Provide the [X, Y] coordinate of the cell's center where the given text is located.  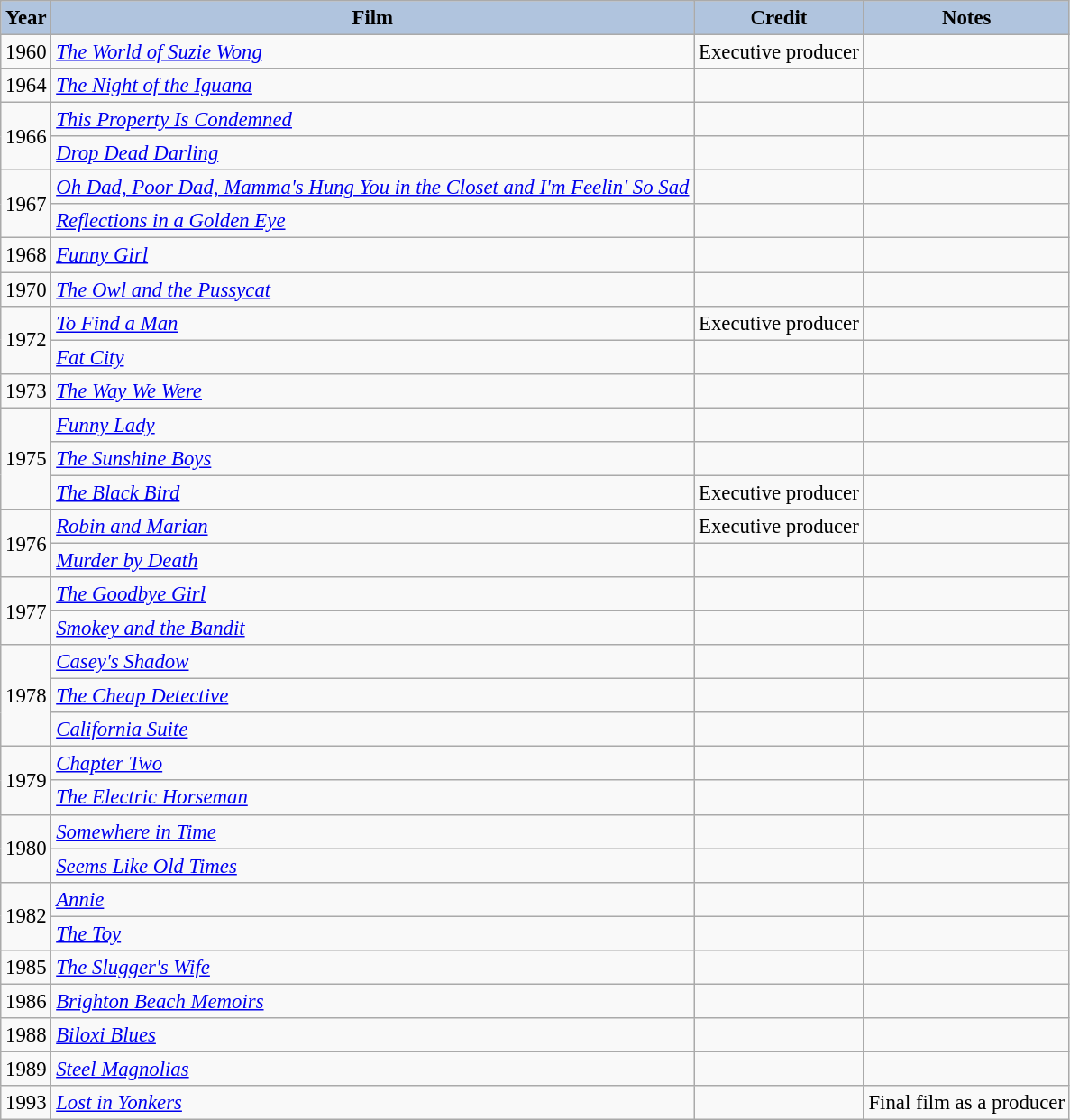
1982 [26, 916]
The Night of the Iguana [373, 86]
1976 [26, 543]
Casey's Shadow [373, 662]
Smokey and the Bandit [373, 629]
1985 [26, 968]
Funny Lady [373, 425]
1993 [26, 1103]
Brighton Beach Memoirs [373, 1001]
The Cheap Detective [373, 696]
1964 [26, 86]
Robin and Marian [373, 527]
Steel Magnolias [373, 1069]
1988 [26, 1035]
This Property Is Condemned [373, 120]
To Find a Man [373, 323]
1966 [26, 137]
1977 [26, 611]
The Sunshine Boys [373, 459]
1972 [26, 339]
The Slugger's Wife [373, 968]
The Toy [373, 933]
Lost in Yonkers [373, 1103]
1986 [26, 1001]
Annie [373, 899]
Oh Dad, Poor Dad, Mamma's Hung You in the Closet and I'm Feelin' So Sad [373, 188]
1968 [26, 255]
California Suite [373, 730]
Credit [779, 18]
The Goodbye Girl [373, 594]
The Electric Horseman [373, 798]
Seems Like Old Times [373, 866]
Biloxi Blues [373, 1035]
Somewhere in Time [373, 831]
Year [26, 18]
1970 [26, 289]
The Black Bird [373, 492]
Notes [966, 18]
Funny Girl [373, 255]
1973 [26, 390]
1978 [26, 696]
The Way We Were [373, 390]
1980 [26, 848]
1975 [26, 458]
1960 [26, 52]
Drop Dead Darling [373, 153]
Reflections in a Golden Eye [373, 221]
Fat City [373, 357]
Final film as a producer [966, 1103]
1989 [26, 1069]
Film [373, 18]
1979 [26, 781]
Murder by Death [373, 560]
The World of Suzie Wong [373, 52]
The Owl and the Pussycat [373, 289]
Chapter Two [373, 764]
1967 [26, 204]
